For the text-containing cell, return its midpoint in (X, Y) coordinate format. 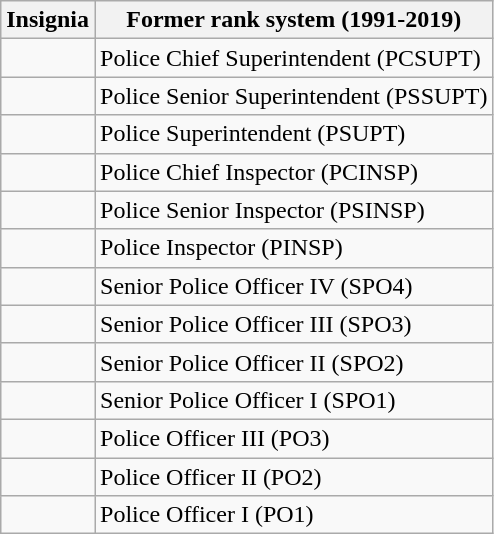
Senior Police Officer IV (SPO4) (294, 286)
Police Inspector (PINSP) (294, 248)
Police Officer III (PO3) (294, 438)
Insignia (48, 20)
Police Superintendent (PSUPT) (294, 134)
Senior Police Officer I (SPO1) (294, 400)
Police Senior Inspector (PSINSP) (294, 210)
Police Officer I (PO1) (294, 515)
Police Chief Superintendent (PCSUPT) (294, 58)
Senior Police Officer III (SPO3) (294, 324)
Senior Police Officer II (SPO2) (294, 362)
Former rank system (1991-2019) (294, 20)
Police Senior Superintendent (PSSUPT) (294, 96)
Police Chief Inspector (PCINSP) (294, 172)
Police Officer II (PO2) (294, 477)
